Locate the cell with the specified text and output its (X, Y) center coordinate. 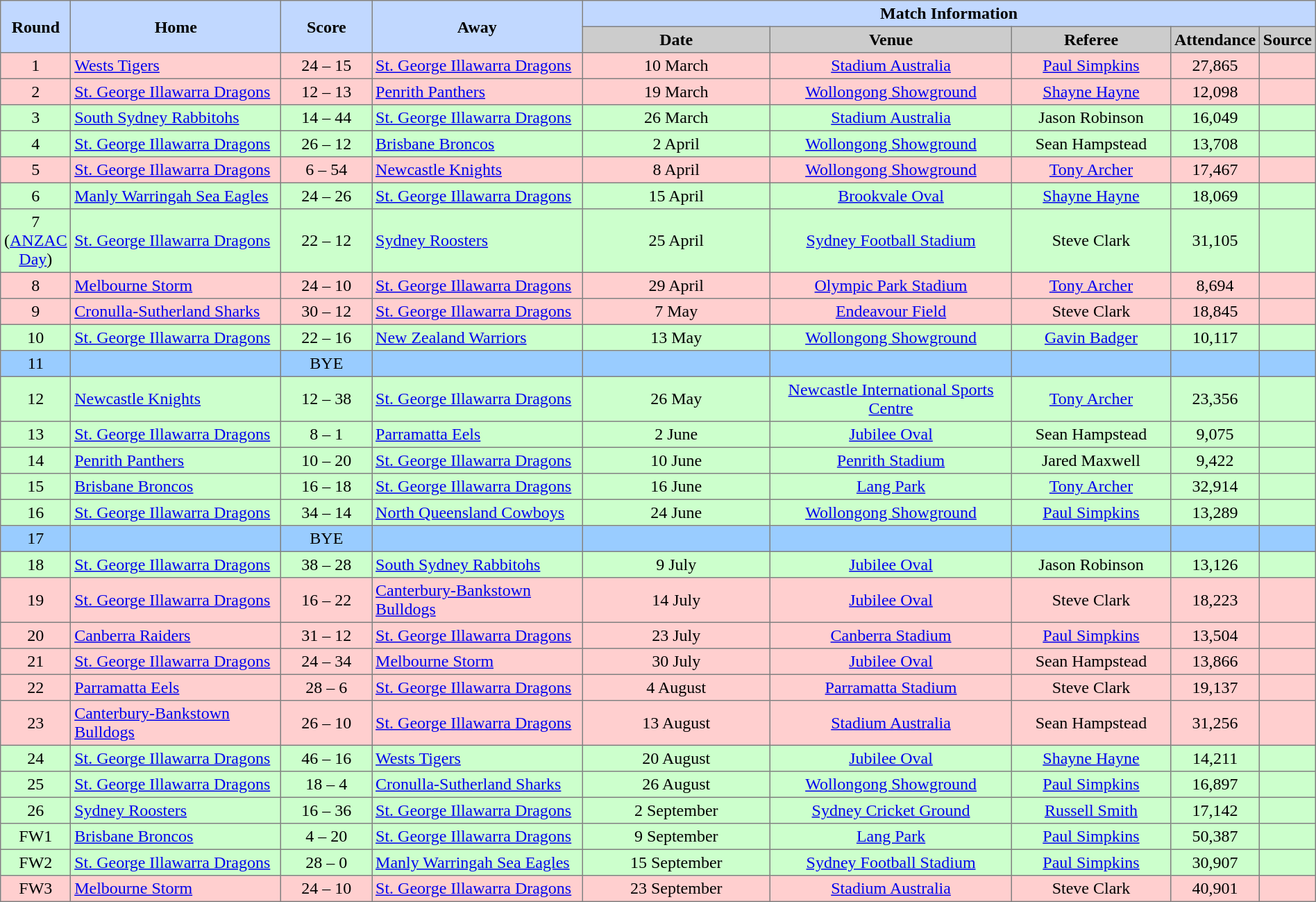
13,126 (1215, 565)
15 April (676, 196)
17,142 (1215, 810)
13,866 (1215, 662)
9,422 (1215, 460)
FW3 (36, 889)
12,098 (1215, 92)
34 – 14 (326, 512)
38 – 28 (326, 565)
31,256 (1215, 723)
2 (36, 92)
Match Information (949, 14)
10 March (676, 66)
Parramatta Stadium (891, 687)
16 – 36 (326, 810)
4 August (676, 687)
14 (36, 460)
18,069 (1215, 196)
26 (36, 810)
19,137 (1215, 687)
25 April (676, 241)
30,907 (1215, 862)
8 (36, 285)
13,708 (1215, 144)
24 – 26 (326, 196)
29 April (676, 285)
Referee (1091, 40)
Brookvale Oval (891, 196)
Canberra Raiders (176, 635)
5 (36, 170)
Date (676, 40)
16,049 (1215, 118)
9 July (676, 565)
16 June (676, 487)
24 – 34 (326, 662)
3 (36, 118)
20 (36, 635)
24 – 15 (326, 66)
16 – 22 (326, 600)
21 (36, 662)
8 April (676, 170)
Round (36, 26)
46 – 16 (326, 758)
13 May (676, 337)
6 – 54 (326, 170)
8,694 (1215, 285)
Gavin Badger (1091, 337)
27,865 (1215, 66)
40,901 (1215, 889)
18 – 4 (326, 785)
17,467 (1215, 170)
10 (36, 337)
Newcastle International Sports Centre (891, 399)
Attendance (1215, 40)
13,289 (1215, 512)
23,356 (1215, 399)
12 – 13 (326, 92)
10,117 (1215, 337)
18,223 (1215, 600)
23 July (676, 635)
FW2 (36, 862)
Venue (891, 40)
9,075 (1215, 435)
28 – 0 (326, 862)
10 – 20 (326, 460)
13 (36, 435)
9 September (676, 837)
Jared Maxwell (1091, 460)
16 (36, 512)
32,914 (1215, 487)
Away (478, 26)
50,387 (1215, 837)
26 August (676, 785)
4 – 20 (326, 837)
6 (36, 196)
17 (36, 539)
13,504 (1215, 635)
11 (36, 364)
24 (36, 758)
Score (326, 26)
8 – 1 (326, 435)
26 – 12 (326, 144)
26 – 10 (326, 723)
Sydney Cricket Ground (891, 810)
15 (36, 487)
Canberra Stadium (891, 635)
19 (36, 600)
26 March (676, 118)
16,897 (1215, 785)
Olympic Park Stadium (891, 285)
Penrith Stadium (891, 460)
10 June (676, 460)
23 (36, 723)
7 May (676, 312)
28 – 6 (326, 687)
15 September (676, 862)
16 – 18 (326, 487)
30 – 12 (326, 312)
14,211 (1215, 758)
20 August (676, 758)
24 June (676, 512)
1 (36, 66)
2 June (676, 435)
14 July (676, 600)
13 August (676, 723)
30 July (676, 662)
19 March (676, 92)
2 September (676, 810)
Source (1288, 40)
North Queensland Cowboys (478, 512)
23 September (676, 889)
14 – 44 (326, 118)
31,105 (1215, 241)
26 May (676, 399)
4 (36, 144)
22 – 16 (326, 337)
Russell Smith (1091, 810)
22 (36, 687)
18 (36, 565)
FW1 (36, 837)
9 (36, 312)
2 April (676, 144)
New Zealand Warriors (478, 337)
31 – 12 (326, 635)
18,845 (1215, 312)
22 – 12 (326, 241)
12 (36, 399)
Endeavour Field (891, 312)
12 – 38 (326, 399)
Home (176, 26)
25 (36, 785)
7 (ANZAC Day) (36, 241)
